Provide the (x, y) coordinate of the cell's center where the given text is located.  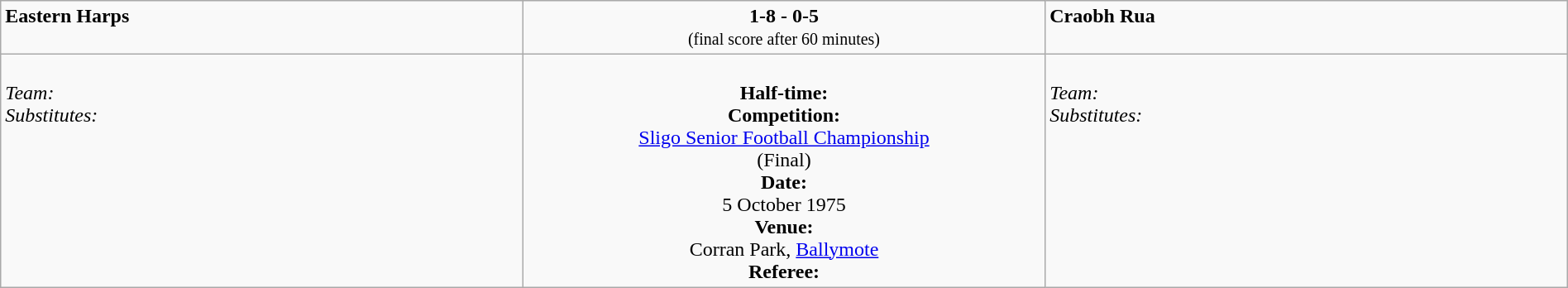
Craobh Rua (1307, 28)
1-8 - 0-5(final score after 60 minutes) (784, 28)
Half-time:Competition:Sligo Senior Football Championship(Final)Date:5 October 1975Venue:Corran Park, BallymoteReferee: (784, 170)
Eastern Harps (262, 28)
